Return the [x, y] coordinate for the center point of the cell that contains the specified text.  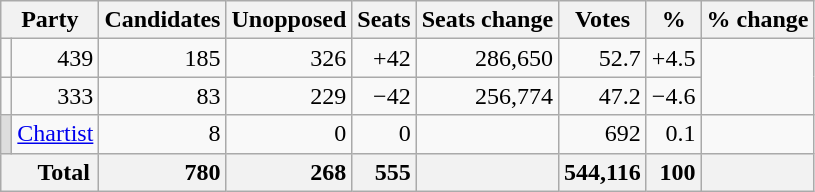
% [674, 20]
544,116 [603, 172]
Votes [603, 20]
Unopposed [289, 20]
47.2 [603, 96]
100 [674, 172]
83 [162, 96]
229 [289, 96]
268 [289, 172]
439 [56, 58]
0.1 [674, 134]
52.7 [603, 58]
555 [384, 172]
8 [162, 134]
Seats [384, 20]
−4.6 [674, 96]
Seats change [487, 20]
Total [50, 172]
+42 [384, 58]
Candidates [162, 20]
% change [758, 20]
333 [56, 96]
Party [50, 20]
692 [603, 134]
185 [162, 58]
286,650 [487, 58]
Chartist [56, 134]
−42 [384, 96]
326 [289, 58]
780 [162, 172]
+4.5 [674, 58]
256,774 [487, 96]
